From the cell containing the given text, extract its center point as (X, Y) coordinate. 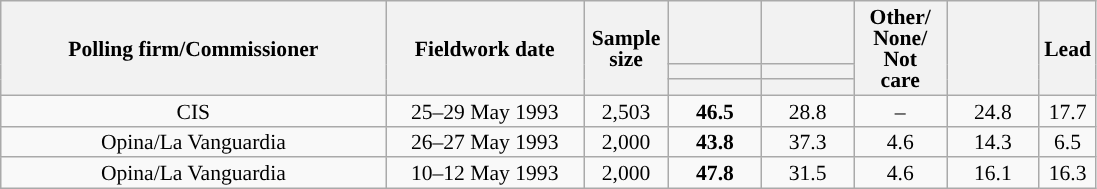
Other/None/Notcare (900, 48)
24.8 (992, 110)
31.5 (808, 174)
– (900, 110)
Fieldwork date (485, 48)
46.5 (716, 110)
16.1 (992, 174)
17.7 (1068, 110)
26–27 May 1993 (485, 142)
14.3 (992, 142)
Polling firm/Commissioner (194, 48)
Lead (1068, 48)
28.8 (808, 110)
CIS (194, 110)
Sample size (626, 48)
47.8 (716, 174)
16.3 (1068, 174)
10–12 May 1993 (485, 174)
25–29 May 1993 (485, 110)
37.3 (808, 142)
6.5 (1068, 142)
2,503 (626, 110)
43.8 (716, 142)
